Determine the (x, y) coordinate at the center of the cell enclosing the given text.  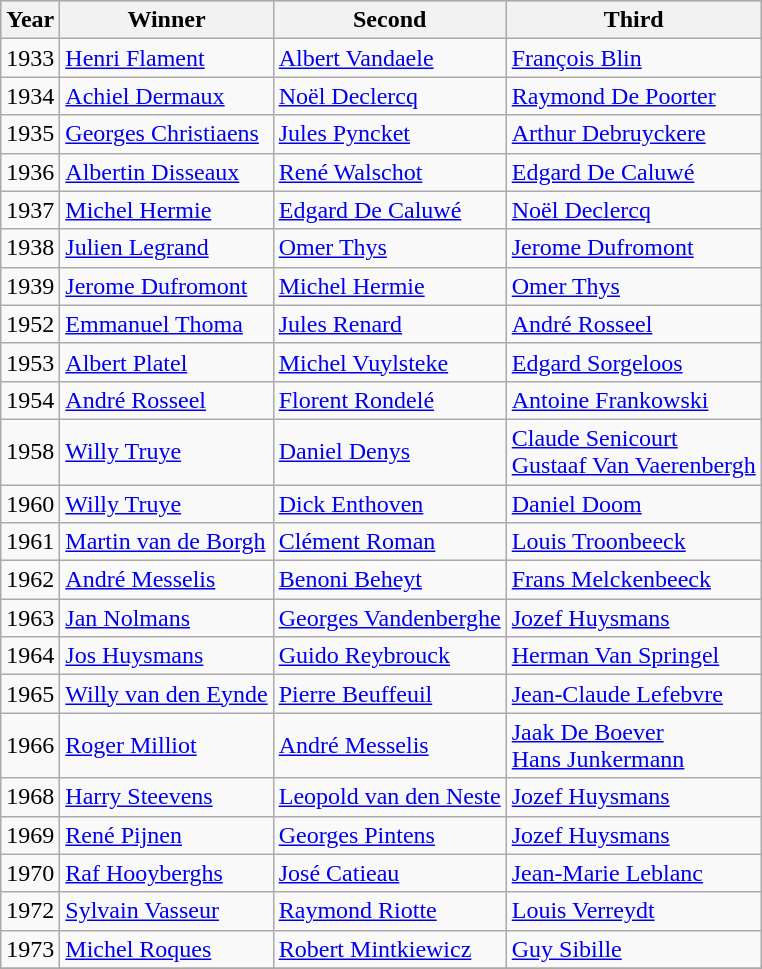
Louis Verreydt (634, 911)
1937 (30, 210)
Georges Christiaens (166, 134)
1934 (30, 96)
Daniel Doom (634, 503)
Year (30, 20)
René Walschot (390, 172)
Georges Vandenberghe (390, 618)
1964 (30, 656)
Michel Roques (166, 949)
Guido Reybrouck (390, 656)
Pierre Beuffeuil (390, 694)
Raf Hooyberghs (166, 873)
1938 (30, 248)
Guy Sibille (634, 949)
Frans Melckenbeeck (634, 580)
Daniel Denys (390, 452)
Winner (166, 20)
René Pijnen (166, 835)
1952 (30, 324)
Dick Enthoven (390, 503)
Jean-Marie Leblanc (634, 873)
Claude Senicourt Gustaaf Van Vaerenbergh (634, 452)
Leopold van den Neste (390, 797)
1961 (30, 542)
Florent Rondelé (390, 400)
1970 (30, 873)
1962 (30, 580)
Jules Pyncket (390, 134)
José Catieau (390, 873)
1963 (30, 618)
François Blin (634, 58)
1954 (30, 400)
Michel Vuylsteke (390, 362)
1953 (30, 362)
Benoni Beheyt (390, 580)
1960 (30, 503)
Second (390, 20)
Albertin Disseaux (166, 172)
1969 (30, 835)
1965 (30, 694)
Third (634, 20)
Antoine Frankowski (634, 400)
1933 (30, 58)
1972 (30, 911)
1973 (30, 949)
Raymond De Poorter (634, 96)
Albert Platel (166, 362)
Edgard Sorgeloos (634, 362)
1939 (30, 286)
Harry Steevens (166, 797)
Jean-Claude Lefebvre (634, 694)
1936 (30, 172)
Achiel Dermaux (166, 96)
Jan Nolmans (166, 618)
Raymond Riotte (390, 911)
1935 (30, 134)
1958 (30, 452)
Jaak De Boever Hans Junkermann (634, 746)
Georges Pintens (390, 835)
Martin van de Borgh (166, 542)
Louis Troonbeeck (634, 542)
Emmanuel Thoma (166, 324)
1966 (30, 746)
Roger Milliot (166, 746)
Clément Roman (390, 542)
Willy van den Eynde (166, 694)
Jules Renard (390, 324)
Herman Van Springel (634, 656)
Sylvain Vasseur (166, 911)
Henri Flament (166, 58)
Albert Vandaele (390, 58)
Julien Legrand (166, 248)
1968 (30, 797)
Robert Mintkiewicz (390, 949)
Jos Huysmans (166, 656)
Arthur Debruyckere (634, 134)
